Extract the (X, Y) coordinate from the center of the cell holding the provided text.  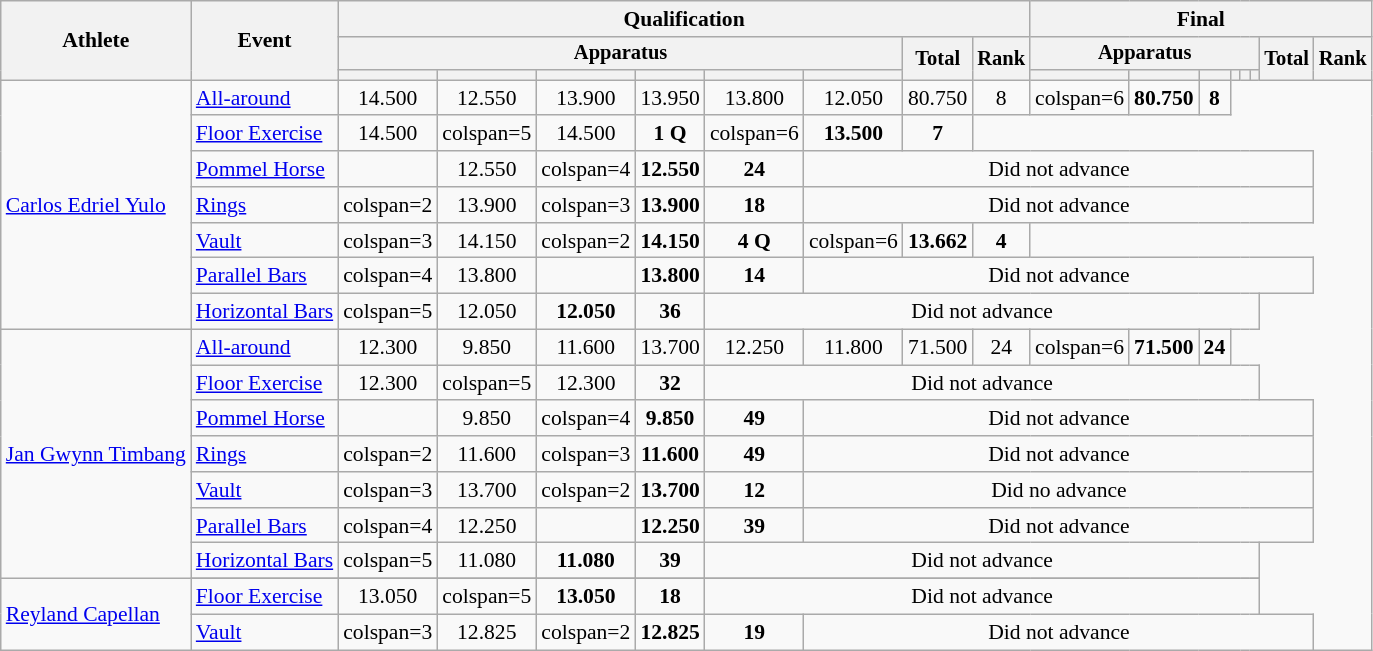
32 (670, 383)
19 (754, 633)
13.500 (854, 134)
12 (754, 490)
4 Q (754, 241)
7 (938, 134)
Jan Gwynn Timbang (96, 454)
1 Q (670, 134)
Did no advance (1059, 490)
Reyland Capellan (96, 614)
Event (264, 40)
14 (754, 276)
Qualification (684, 19)
Final (1200, 19)
11.800 (854, 348)
36 (670, 312)
13.662 (938, 241)
Carlos Edriel Yulo (96, 204)
13.950 (670, 98)
4 (1001, 241)
Athlete (96, 40)
